Output the [X, Y] coordinate of the center of the cell containing the given text.  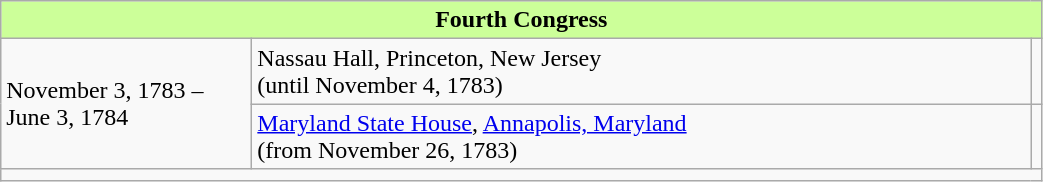
November 3, 1783 –June 3, 1784 [126, 104]
Nassau Hall, Princeton, New Jersey(until November 4, 1783) [642, 72]
Fourth Congress [522, 20]
Maryland State House, Annapolis, Maryland(from November 26, 1783) [642, 136]
